Return the [X, Y] coordinate for the center point of the cell that contains the specified text.  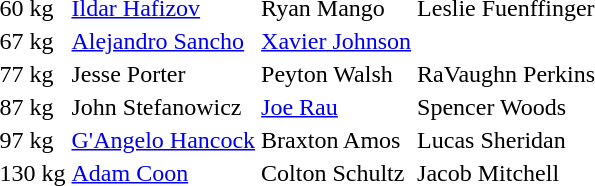
John Stefanowicz [164, 107]
Xavier Johnson [336, 41]
Joe Rau [336, 107]
Alejandro Sancho [164, 41]
G'Angelo Hancock [164, 140]
Braxton Amos [336, 140]
Jesse Porter [164, 74]
Peyton Walsh [336, 74]
